Detect which cell encompasses the target text, then output its (X, Y) center coordinate. 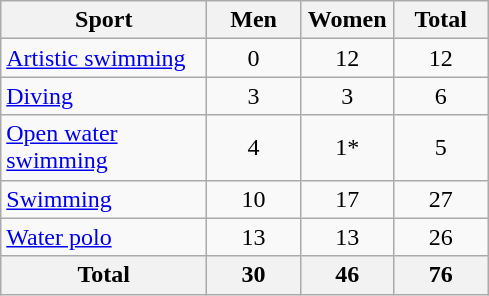
1* (347, 148)
6 (441, 96)
46 (347, 275)
Water polo (104, 237)
Women (347, 20)
Men (254, 20)
5 (441, 148)
10 (254, 199)
Artistic swimming (104, 58)
0 (254, 58)
Swimming (104, 199)
Sport (104, 20)
26 (441, 237)
4 (254, 148)
30 (254, 275)
76 (441, 275)
27 (441, 199)
Open water swimming (104, 148)
17 (347, 199)
Diving (104, 96)
